Locate the cell with the specified text and output its [x, y] center coordinate. 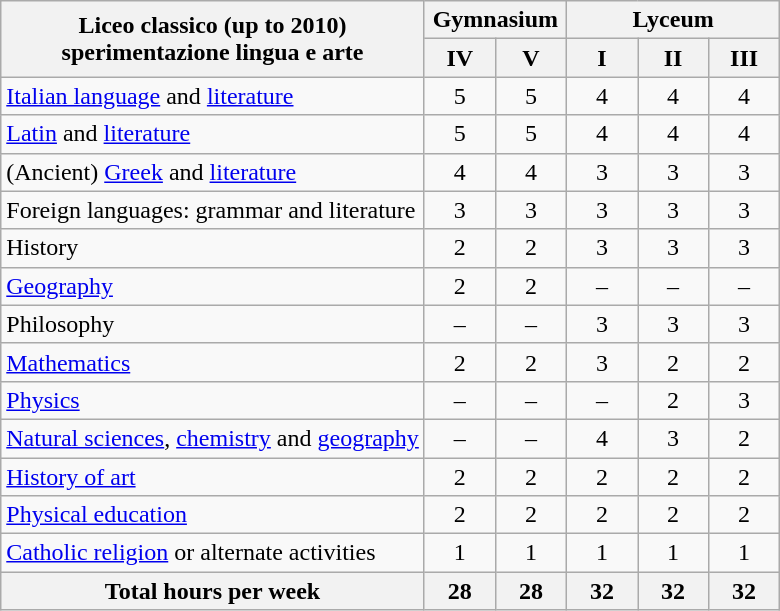
Foreign languages: grammar and literature [213, 210]
Italian language and literature [213, 96]
IV [460, 58]
Geography [213, 286]
Natural sciences, chemistry and geography [213, 438]
I [602, 58]
III [744, 58]
Gymnasium [495, 20]
Mathematics [213, 362]
Latin and literature [213, 134]
History of art [213, 477]
Lyceum [672, 20]
Physics [213, 400]
Catholic religion or alternate activities [213, 553]
II [674, 58]
V [530, 58]
Philosophy [213, 324]
(Ancient) Greek and literature [213, 172]
Liceo classico (up to 2010)sperimentazione lingua e arte [213, 39]
Total hours per week [213, 591]
Physical education [213, 515]
History [213, 248]
